For the text-containing cell, return its midpoint in [x, y] coordinate format. 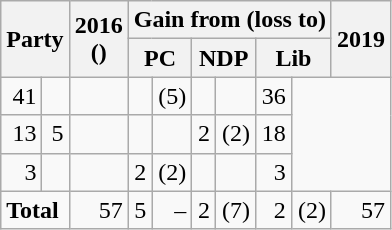
18 [273, 134]
13 [22, 134]
– [172, 210]
PC [160, 58]
NDP [224, 58]
(7) [235, 210]
Gain from (loss to) [230, 20]
Party [35, 39]
Total [35, 210]
(5) [172, 96]
2019 [360, 39]
36 [273, 96]
41 [22, 96]
Lib [293, 58]
2016() [98, 39]
